From the cell containing the given text, extract its center point as (x, y) coordinate. 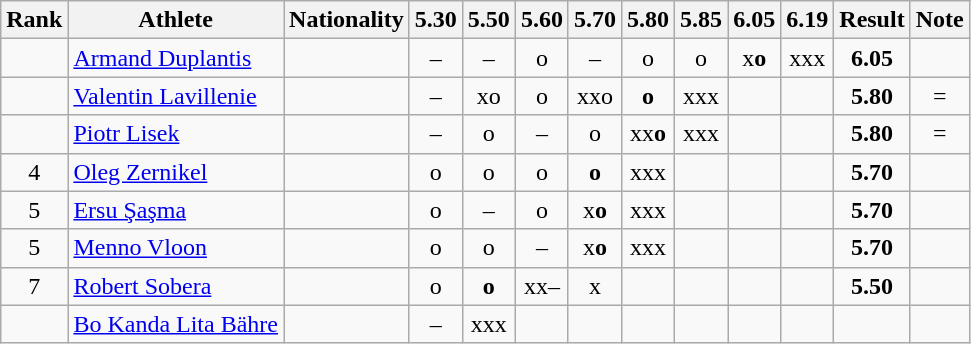
Robert Sobera (176, 286)
Piotr Lisek (176, 134)
4 (34, 172)
5.30 (436, 20)
Result (872, 20)
x (594, 286)
Nationality (347, 20)
7 (34, 286)
Bo Kanda Lita Bähre (176, 324)
Ersu Şaşma (176, 210)
6.19 (808, 20)
Armand Duplantis (176, 58)
Valentin Lavillenie (176, 96)
Rank (34, 20)
Menno Vloon (176, 248)
Oleg Zernikel (176, 172)
5.85 (702, 20)
Athlete (176, 20)
Note (940, 20)
5.60 (542, 20)
xx– (542, 286)
